Detect which cell encompasses the target text, then output its (X, Y) center coordinate. 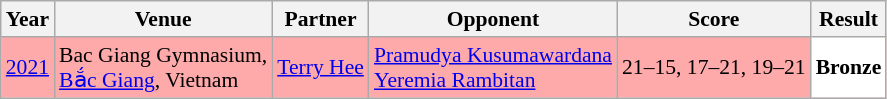
2021 (28, 68)
Bronze (849, 68)
Result (849, 19)
Venue (163, 19)
Opponent (493, 19)
Year (28, 19)
Partner (320, 19)
Score (714, 19)
21–15, 17–21, 19–21 (714, 68)
Terry Hee (320, 68)
Bac Giang Gymnasium,Bắc Giang, Vietnam (163, 68)
Pramudya Kusumawardana Yeremia Rambitan (493, 68)
